Locate the cell with the specified text and output its [x, y] center coordinate. 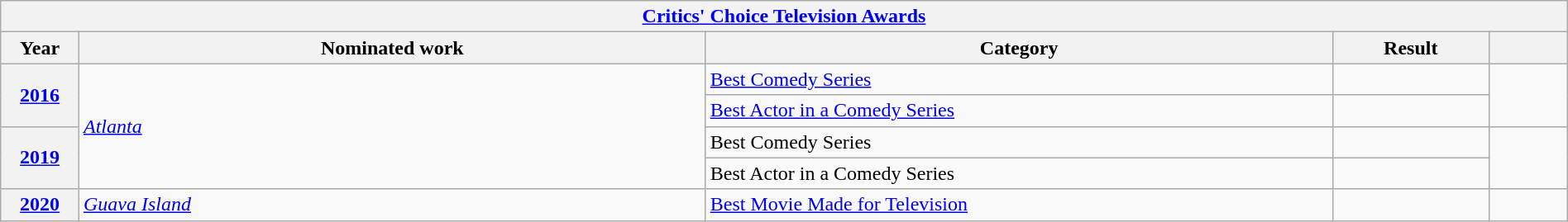
Atlanta [392, 126]
2020 [40, 205]
Result [1411, 48]
Best Movie Made for Television [1019, 205]
Critics' Choice Television Awards [784, 17]
2019 [40, 158]
Guava Island [392, 205]
Year [40, 48]
Category [1019, 48]
Nominated work [392, 48]
2016 [40, 95]
